Identify which cell holds the provided text, then report its (X, Y) central coordinate. 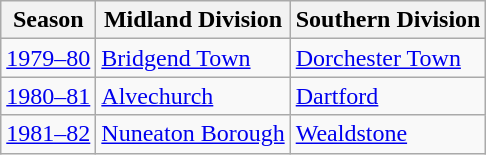
1979–80 (48, 58)
Season (48, 20)
1980–81 (48, 96)
Nuneaton Borough (193, 134)
Wealdstone (388, 134)
Dorchester Town (388, 58)
Alvechurch (193, 96)
1981–82 (48, 134)
Midland Division (193, 20)
Southern Division (388, 20)
Bridgend Town (193, 58)
Dartford (388, 96)
